Provide the (X, Y) coordinate of the cell's center where the given text is located.  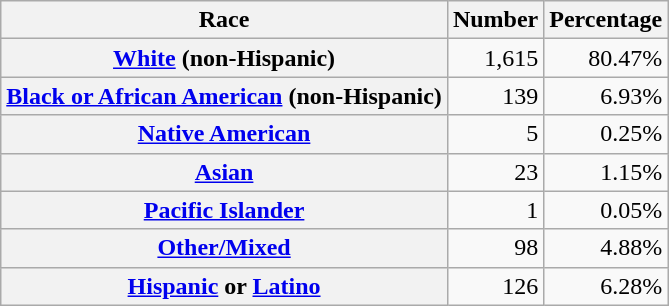
1 (495, 210)
80.47% (606, 58)
1.15% (606, 172)
Native American (224, 134)
23 (495, 172)
Other/Mixed (224, 248)
6.93% (606, 96)
Asian (224, 172)
6.28% (606, 286)
White (non-Hispanic) (224, 58)
0.05% (606, 210)
0.25% (606, 134)
Race (224, 20)
Pacific Islander (224, 210)
4.88% (606, 248)
5 (495, 134)
Black or African American (non-Hispanic) (224, 96)
98 (495, 248)
Number (495, 20)
1,615 (495, 58)
Percentage (606, 20)
Hispanic or Latino (224, 286)
126 (495, 286)
139 (495, 96)
